For the text-containing cell, return its midpoint in (X, Y) coordinate format. 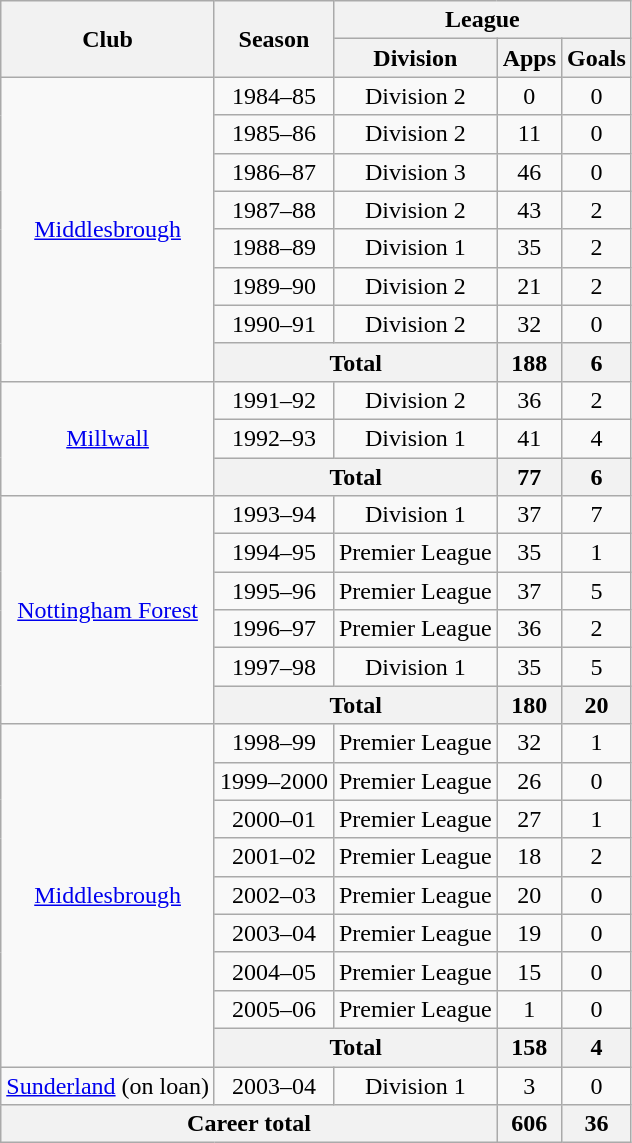
1992–93 (274, 438)
Apps (529, 58)
606 (529, 1124)
188 (529, 362)
11 (529, 134)
158 (529, 1047)
Millwall (108, 438)
Division (415, 58)
Sunderland (on loan) (108, 1085)
Division 3 (415, 172)
Season (274, 39)
19 (529, 933)
27 (529, 819)
1996–97 (274, 629)
2004–05 (274, 971)
1986–87 (274, 172)
1989–90 (274, 286)
15 (529, 971)
2000–01 (274, 819)
7 (597, 515)
1995–96 (274, 591)
1997–98 (274, 667)
1999–2000 (274, 781)
1993–94 (274, 515)
League (482, 20)
Goals (597, 58)
1987–88 (274, 210)
21 (529, 286)
2001–02 (274, 857)
1990–91 (274, 324)
1991–92 (274, 400)
Club (108, 39)
3 (529, 1085)
26 (529, 781)
Nottingham Forest (108, 610)
1985–86 (274, 134)
1984–85 (274, 96)
1994–95 (274, 553)
Career total (249, 1124)
2005–06 (274, 1009)
43 (529, 210)
41 (529, 438)
18 (529, 857)
180 (529, 705)
46 (529, 172)
77 (529, 477)
1998–99 (274, 743)
2002–03 (274, 895)
1988–89 (274, 248)
